Return the (X, Y) coordinate for the center point of the cell that contains the specified text.  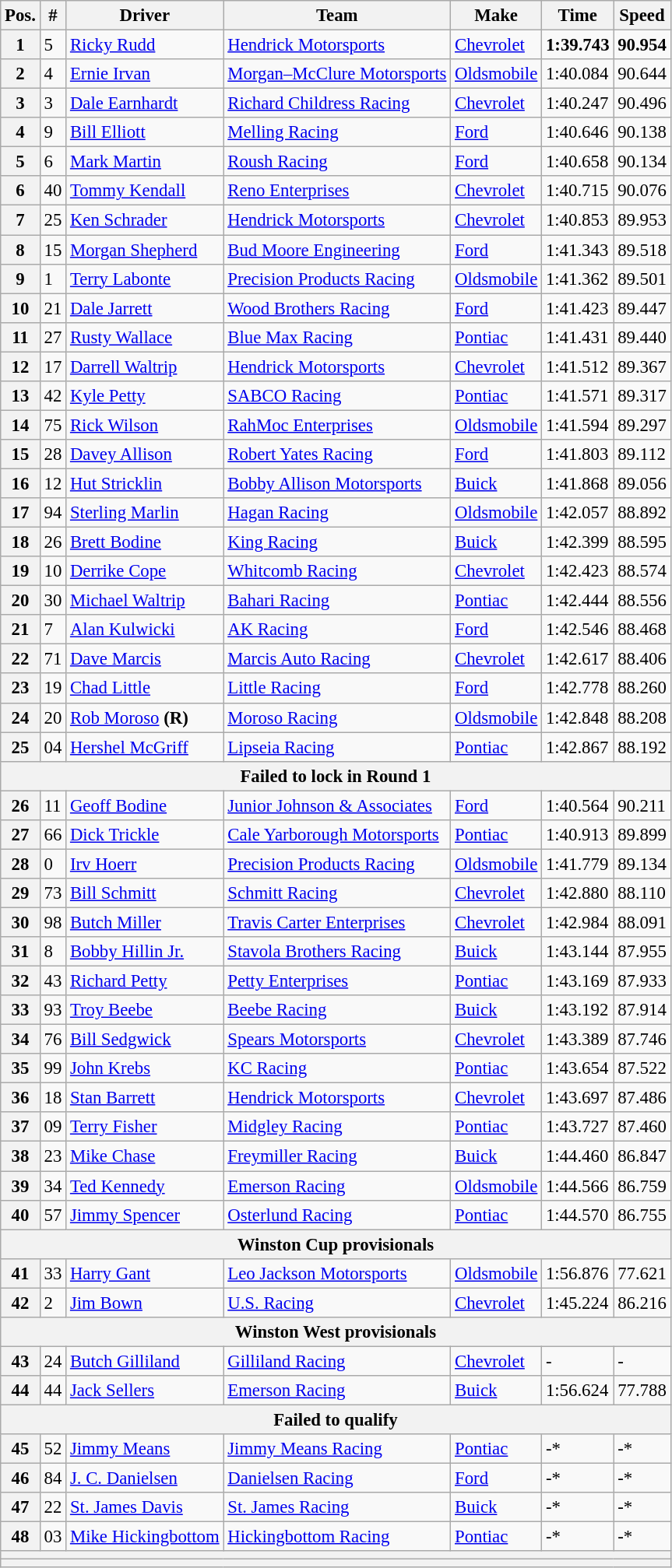
Morgan Shepherd (145, 250)
52 (53, 1449)
90.211 (642, 805)
14 (20, 425)
Jack Sellers (145, 1391)
77.621 (642, 1273)
1:43.389 (578, 1040)
Rob Moroso (R) (145, 717)
John Krebs (145, 1068)
1:40.564 (578, 805)
94 (53, 513)
93 (53, 1010)
86.216 (642, 1303)
Hagan Racing (337, 513)
Bill Elliott (145, 132)
Little Racing (337, 689)
47 (20, 1507)
1:42.546 (578, 630)
Speed (642, 16)
89.447 (642, 308)
Dick Trickle (145, 835)
Winston West provisionals (336, 1332)
1:41.362 (578, 279)
1:43.654 (578, 1068)
57 (53, 1215)
1:42.867 (578, 747)
Bill Schmitt (145, 893)
1:39.743 (578, 45)
Wood Brothers Racing (337, 308)
Butch Gilliland (145, 1361)
86.755 (642, 1215)
St. James Racing (337, 1507)
Troy Beebe (145, 1010)
Whitcomb Racing (337, 571)
Hut Stricklin (145, 483)
41 (20, 1273)
38 (20, 1156)
1:43.192 (578, 1010)
Freymiller Racing (337, 1156)
1:43.144 (578, 952)
Make (497, 16)
Dale Earnhardt (145, 103)
Junior Johnson & Associates (337, 805)
89.317 (642, 396)
1:41.512 (578, 367)
Davey Allison (145, 454)
Pos. (20, 16)
Hershel McGriff (145, 747)
RahMoc Enterprises (337, 425)
89.367 (642, 367)
U.S. Racing (337, 1303)
1:42.880 (578, 893)
1:42.848 (578, 717)
KC Racing (337, 1068)
1:40.913 (578, 835)
1:41.343 (578, 250)
89.953 (642, 220)
Bahari Racing (337, 601)
Robert Yates Racing (337, 454)
90.134 (642, 162)
1:41.779 (578, 864)
Petty Enterprises (337, 981)
88.260 (642, 689)
Driver (145, 16)
88.595 (642, 542)
36 (20, 1098)
90.496 (642, 103)
77.788 (642, 1391)
Marcis Auto Racing (337, 659)
66 (53, 835)
45 (20, 1449)
Team (337, 16)
1:40.658 (578, 162)
Stan Barrett (145, 1098)
75 (53, 425)
1:40.247 (578, 103)
89.440 (642, 337)
Ken Schrader (145, 220)
Richard Childress Racing (337, 103)
Jimmy Means Racing (337, 1449)
Darrell Waltrip (145, 367)
37 (20, 1128)
Brett Bodine (145, 542)
Tommy Kendall (145, 191)
Mike Hickingbottom (145, 1537)
09 (53, 1128)
Jimmy Spencer (145, 1215)
Reno Enterprises (337, 191)
Blue Max Racing (337, 337)
88.574 (642, 571)
13 (20, 396)
1:42.617 (578, 659)
Ernie Irvan (145, 74)
89.056 (642, 483)
1:44.566 (578, 1186)
Morgan–McClure Motorsports (337, 74)
1:41.868 (578, 483)
1:42.778 (578, 689)
1:40.646 (578, 132)
1:40.853 (578, 220)
1:41.803 (578, 454)
Winston Cup provisionals (336, 1244)
Roush Racing (337, 162)
Moroso Racing (337, 717)
Failed to qualify (336, 1419)
Danielsen Racing (337, 1479)
Bill Sedgwick (145, 1040)
89.518 (642, 250)
88.406 (642, 659)
87.746 (642, 1040)
04 (53, 747)
76 (53, 1040)
0 (53, 864)
90.644 (642, 74)
1:41.571 (578, 396)
Leo Jackson Motorsports (337, 1273)
88.892 (642, 513)
1:42.399 (578, 542)
Chad Little (145, 689)
Butch Miller (145, 922)
Michael Waltrip (145, 601)
# (53, 16)
Bud Moore Engineering (337, 250)
87.460 (642, 1128)
71 (53, 659)
Geoff Bodine (145, 805)
88.091 (642, 922)
1:43.169 (578, 981)
88.556 (642, 601)
Gilliland Racing (337, 1361)
84 (53, 1479)
88.468 (642, 630)
J. C. Danielsen (145, 1479)
90.138 (642, 132)
Harry Gant (145, 1273)
Mike Chase (145, 1156)
Schmitt Racing (337, 893)
88.208 (642, 717)
89.297 (642, 425)
1:43.727 (578, 1128)
Spears Motorsports (337, 1040)
Ricky Rudd (145, 45)
Rusty Wallace (145, 337)
87.955 (642, 952)
16 (20, 483)
Sterling Marlin (145, 513)
89.134 (642, 864)
Stavola Brothers Racing (337, 952)
87.486 (642, 1098)
39 (20, 1186)
Dave Marcis (145, 659)
Cale Yarborough Motorsports (337, 835)
Mark Martin (145, 162)
St. James Davis (145, 1507)
Irv Hoerr (145, 864)
90.954 (642, 45)
Dale Jarrett (145, 308)
1:42.444 (578, 601)
Terry Fisher (145, 1128)
Failed to lock in Round 1 (336, 776)
Bobby Allison Motorsports (337, 483)
Hickingbottom Racing (337, 1537)
1:42.984 (578, 922)
AK Racing (337, 630)
03 (53, 1537)
86.759 (642, 1186)
Richard Petty (145, 981)
Rick Wilson (145, 425)
1:44.570 (578, 1215)
89.899 (642, 835)
Terry Labonte (145, 279)
Lipseia Racing (337, 747)
SABCO Racing (337, 396)
1:42.057 (578, 513)
48 (20, 1537)
87.933 (642, 981)
89.501 (642, 279)
46 (20, 1479)
1:43.697 (578, 1098)
Bobby Hillin Jr. (145, 952)
88.110 (642, 893)
Midgley Racing (337, 1128)
1:44.460 (578, 1156)
98 (53, 922)
90.076 (642, 191)
86.847 (642, 1156)
1:40.715 (578, 191)
Osterlund Racing (337, 1215)
29 (20, 893)
King Racing (337, 542)
87.914 (642, 1010)
Jimmy Means (145, 1449)
31 (20, 952)
Jim Bown (145, 1303)
1:45.224 (578, 1303)
1:56.624 (578, 1391)
87.522 (642, 1068)
Kyle Petty (145, 396)
Time (578, 16)
1:41.431 (578, 337)
99 (53, 1068)
1:42.423 (578, 571)
Travis Carter Enterprises (337, 922)
88.192 (642, 747)
Melling Racing (337, 132)
89.112 (642, 454)
32 (20, 981)
1:41.594 (578, 425)
73 (53, 893)
1:40.084 (578, 74)
Derrike Cope (145, 571)
Alan Kulwicki (145, 630)
1:41.423 (578, 308)
35 (20, 1068)
1:56.876 (578, 1273)
Beebe Racing (337, 1010)
Ted Kennedy (145, 1186)
